Pinpoint the cell where the given text exists, returning its [x, y] midpoint coordinate. 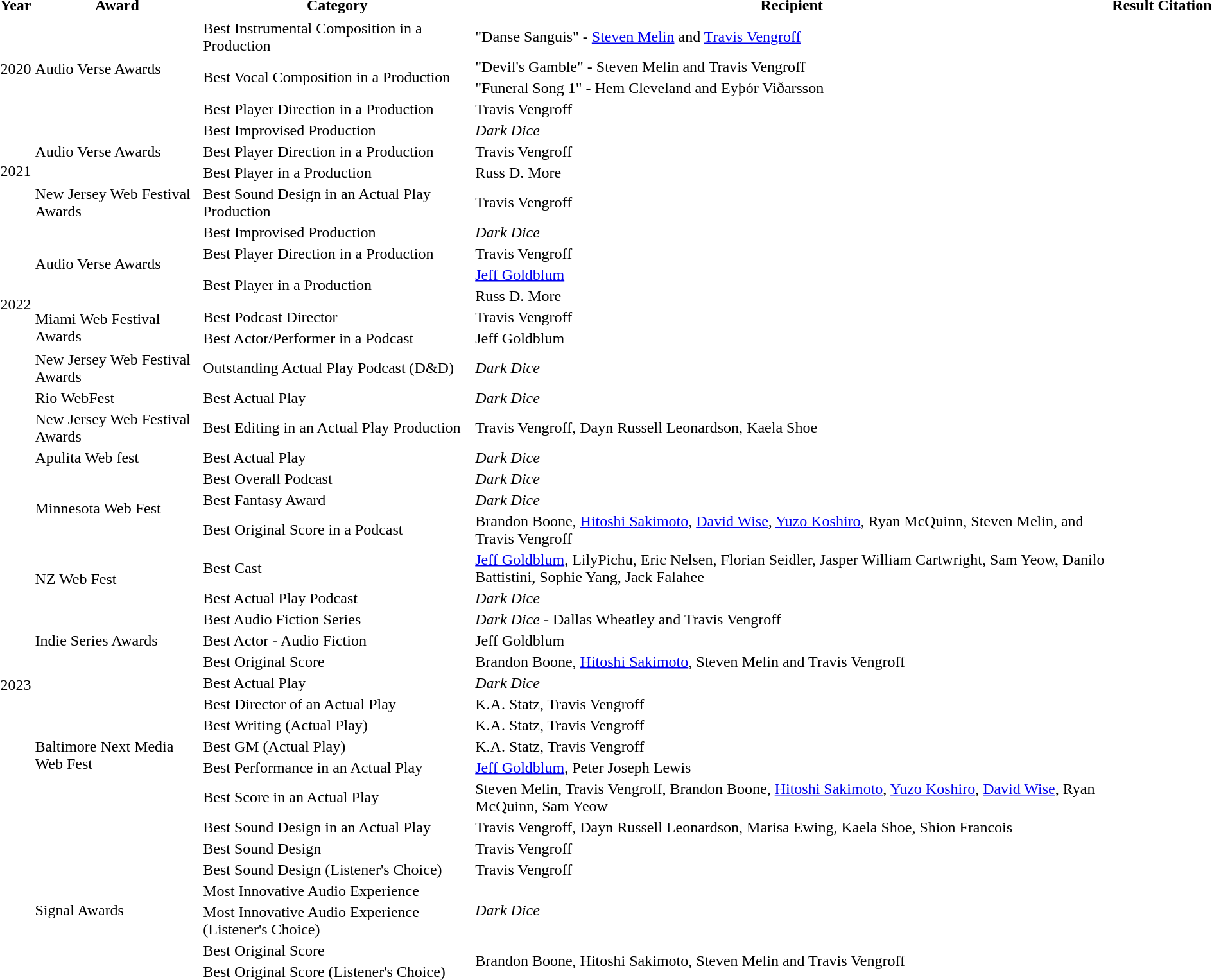
"Danse Sanguis" - Steven Melin and Travis Vengroff [792, 37]
Best Podcast Director [338, 317]
Travis Vengroff, Dayn Russell Leonardson, Kaela Shoe [792, 427]
Best Cast [338, 569]
Best Actor/Performer in a Podcast [338, 338]
Best GM (Actual Play) [338, 746]
Baltimore Next Media Web Fest [117, 755]
Outstanding Actual Play Podcast (D&D) [338, 368]
Best Sound Design in an Actual Play [338, 827]
Dark Dice - Dallas Wheatley and Travis Vengroff [792, 619]
Best Actual Play Podcast [338, 598]
Best Fantasy Award [338, 500]
Best Editing in an Actual Play Production [338, 427]
Minnesota Web Fest [117, 508]
Jeff Goldblum, Peter Joseph Lewis [792, 768]
Best Sound Design (Listener's Choice) [338, 870]
Best Actor - Audio Fiction [338, 640]
Best Performance in an Actual Play [338, 768]
Most Innovative Audio Experience [338, 891]
Best Sound Design in an Actual Play Production [338, 203]
Jeff Goldblum, LilyPichu, Eric Nelsen, Florian Seidler, Jasper William Cartwright, Sam Yeow, Danilo Battistini, Sophie Yang, Jack Falahee [792, 569]
Travis Vengroff, Dayn Russell Leonardson, Marisa Ewing, Kaela Shoe, Shion Francois [792, 827]
Best Vocal Composition in a Production [338, 77]
"Funeral Song 1" - Hem Cleveland and Eyþór Viðarsson [792, 88]
Indie Series Awards [117, 640]
NZ Web Fest [117, 579]
Best Instrumental Composition in a Production [338, 37]
Brandon Boone, Hitoshi Sakimoto, Steven Melin and Travis Vengroff [792, 662]
Best Writing (Actual Play) [338, 725]
Apulita Web fest [117, 458]
Best Original Score in a Podcast [338, 530]
Rio WebFest [117, 398]
Best Score in an Actual Play [338, 797]
Miami Web Festival Awards [117, 327]
Best Audio Fiction Series [338, 619]
Brandon Boone, Hitoshi Sakimoto, David Wise, Yuzo Koshiro, Ryan McQuinn, Steven Melin, and Travis Vengroff [792, 530]
Best Overall Podcast [338, 479]
Best Director of an Actual Play [338, 704]
"Devil's Gamble" - Steven Melin and Travis Vengroff [792, 67]
Most Innovative Audio Experience (Listener's Choice) [338, 920]
Steven Melin, Travis Vengroff, Brandon Boone, Hitoshi Sakimoto, Yuzo Koshiro, David Wise, Ryan McQuinn, Sam Yeow [792, 797]
Best Sound Design [338, 848]
